Capture the cell that displays the provided text and extract its (x, y) central coordinate. 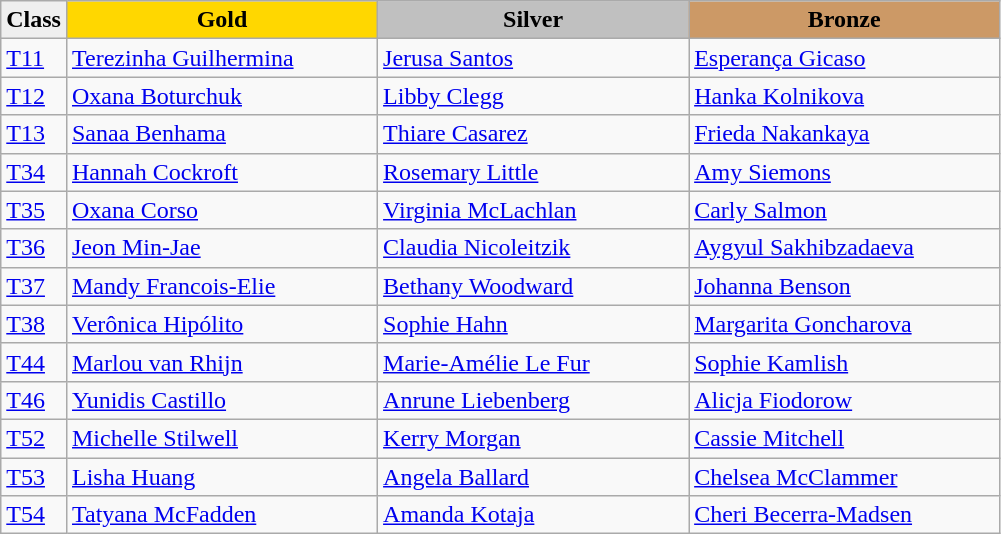
T12 (34, 96)
Gold (222, 20)
Aygyul Sakhibzadaeva (844, 248)
Rosemary Little (534, 172)
Carly Salmon (844, 210)
Libby Clegg (534, 96)
T38 (34, 324)
Johanna Benson (844, 286)
T11 (34, 58)
T53 (34, 477)
Kerry Morgan (534, 438)
Michelle Stilwell (222, 438)
Sanaa Benhama (222, 134)
T37 (34, 286)
T34 (34, 172)
Tatyana McFadden (222, 515)
Hannah Cockroft (222, 172)
T36 (34, 248)
Marlou van Rhijn (222, 362)
T44 (34, 362)
Mandy Francois-Elie (222, 286)
Oxana Corso (222, 210)
T54 (34, 515)
Class (34, 20)
Margarita Goncharova (844, 324)
Frieda Nakankaya (844, 134)
Sophie Hahn (534, 324)
Alicja Fiodorow (844, 400)
Verônica Hipólito (222, 324)
T13 (34, 134)
Amanda Kotaja (534, 515)
Terezinha Guilhermina (222, 58)
Virginia McLachlan (534, 210)
Cassie Mitchell (844, 438)
Marie-Amélie Le Fur (534, 362)
Bethany Woodward (534, 286)
Claudia Nicoleitzik (534, 248)
Hanka Kolnikova (844, 96)
Sophie Kamlish (844, 362)
T52 (34, 438)
Silver (534, 20)
T35 (34, 210)
Angela Ballard (534, 477)
T46 (34, 400)
Amy Siemons (844, 172)
Oxana Boturchuk (222, 96)
Yunidis Castillo (222, 400)
Anrune Liebenberg (534, 400)
Chelsea McClammer (844, 477)
Esperança Gicaso (844, 58)
Jerusa Santos (534, 58)
Thiare Casarez (534, 134)
Lisha Huang (222, 477)
Cheri Becerra-Madsen (844, 515)
Jeon Min-Jae (222, 248)
Bronze (844, 20)
